For the text-containing cell, return its midpoint in [x, y] coordinate format. 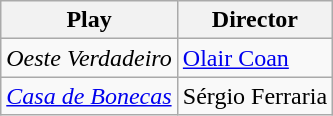
Play [90, 20]
Sérgio Ferraria [254, 96]
Olair Coan [254, 58]
Casa de Bonecas [90, 96]
Director [254, 20]
Oeste Verdadeiro [90, 58]
